Provide the [X, Y] coordinate of the cell's center where the given text is located.  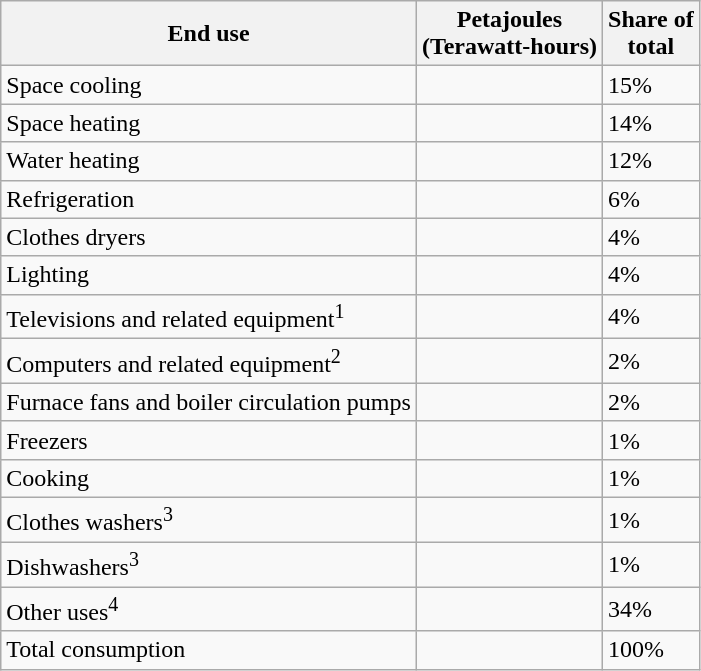
Water heating [209, 161]
Other uses4 [209, 610]
Space cooling [209, 85]
End use [209, 34]
Clothes dryers [209, 237]
Televisions and related equipment1 [209, 316]
14% [652, 123]
Refrigeration [209, 199]
Clothes washers3 [209, 520]
15% [652, 85]
Computers and related equipment2 [209, 362]
Furnace fans and boiler circulation pumps [209, 402]
Share oftotal [652, 34]
Freezers [209, 440]
12% [652, 161]
Space heating [209, 123]
Petajoules(Terawatt-hours) [509, 34]
Dishwashers3 [209, 564]
Lighting [209, 275]
Total consumption [209, 650]
100% [652, 650]
6% [652, 199]
34% [652, 610]
Cooking [209, 478]
